Provide the (X, Y) coordinate of the cell's center where the given text is located.  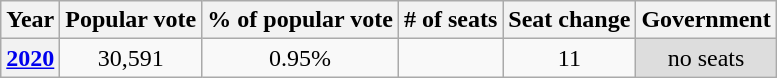
no seats (706, 58)
# of seats (450, 20)
2020 (30, 58)
Year (30, 20)
Government (706, 20)
Seat change (570, 20)
0.95% (300, 58)
Popular vote (131, 20)
30,591 (131, 58)
11 (570, 58)
% of popular vote (300, 20)
